Provide the (X, Y) coordinate of the cell's center where the given text is located.  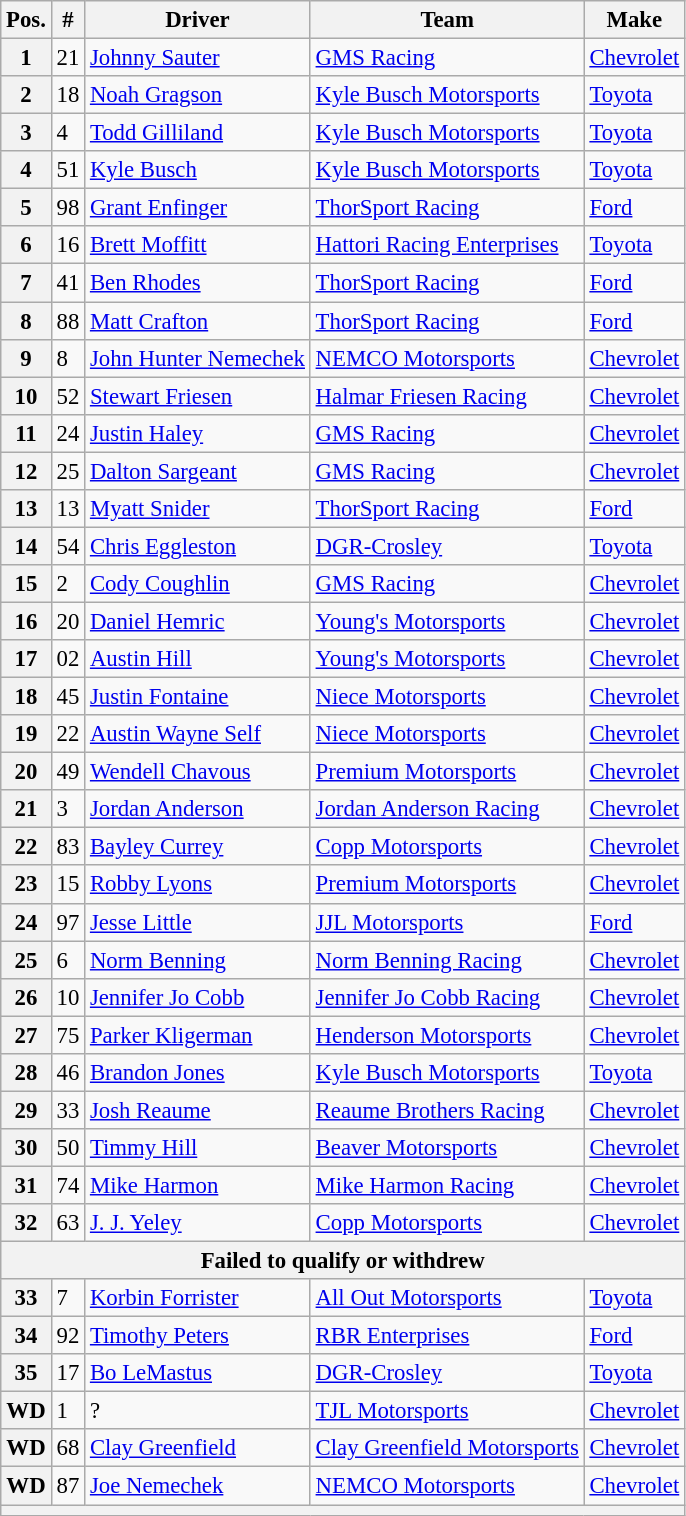
11 (26, 433)
30 (26, 1148)
Todd Gilliland (198, 133)
Reaume Brothers Racing (447, 1110)
J. J. Yeley (198, 1223)
52 (68, 396)
Dalton Sargeant (198, 471)
Pos. (26, 20)
Hattori Racing Enterprises (447, 245)
Stewart Friesen (198, 396)
87 (68, 1486)
Austin Hill (198, 659)
Timothy Peters (198, 1336)
# (68, 20)
Grant Enfinger (198, 208)
26 (26, 997)
75 (68, 1035)
Mike Harmon Racing (447, 1185)
John Hunter Nemechek (198, 358)
Brett Moffitt (198, 245)
46 (68, 1073)
63 (68, 1223)
32 (26, 1223)
Jennifer Jo Cobb Racing (447, 997)
Norm Benning Racing (447, 960)
Wendell Chavous (198, 772)
Clay Greenfield (198, 1449)
RBR Enterprises (447, 1336)
Jesse Little (198, 922)
97 (68, 922)
27 (26, 1035)
All Out Motorsports (447, 1298)
5 (26, 208)
Daniel Hemric (198, 621)
54 (68, 546)
Timmy Hill (198, 1148)
JJL Motorsports (447, 922)
Parker Kligerman (198, 1035)
Halmar Friesen Racing (447, 396)
83 (68, 847)
Norm Benning (198, 960)
51 (68, 170)
Jordan Anderson (198, 809)
Josh Reaume (198, 1110)
Team (447, 20)
28 (26, 1073)
41 (68, 283)
98 (68, 208)
88 (68, 321)
Johnny Sauter (198, 58)
19 (26, 734)
Justin Fontaine (198, 697)
9 (26, 358)
Korbin Forrister (198, 1298)
Joe Nemechek (198, 1486)
Brandon Jones (198, 1073)
35 (26, 1373)
23 (26, 885)
Clay Greenfield Motorsports (447, 1449)
29 (26, 1110)
Chris Eggleston (198, 546)
Jordan Anderson Racing (447, 809)
92 (68, 1336)
14 (26, 546)
Myatt Snider (198, 509)
Bayley Currey (198, 847)
Justin Haley (198, 433)
Robby Lyons (198, 885)
Mike Harmon (198, 1185)
Henderson Motorsports (447, 1035)
Driver (198, 20)
34 (26, 1336)
Jennifer Jo Cobb (198, 997)
02 (68, 659)
? (198, 1411)
Austin Wayne Self (198, 734)
Beaver Motorsports (447, 1148)
Matt Crafton (198, 321)
Ben Rhodes (198, 283)
Kyle Busch (198, 170)
Noah Gragson (198, 95)
74 (68, 1185)
TJL Motorsports (447, 1411)
12 (26, 471)
Make (634, 20)
49 (68, 772)
68 (68, 1449)
45 (68, 697)
50 (68, 1148)
Cody Coughlin (198, 584)
Bo LeMastus (198, 1373)
Failed to qualify or withdrew (343, 1261)
31 (26, 1185)
